Output the [x, y] coordinate of the center of the cell containing the given text.  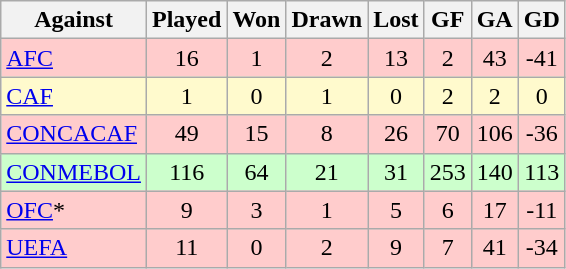
OFC* [74, 210]
GD [542, 20]
113 [542, 172]
7 [448, 248]
253 [448, 172]
8 [327, 134]
49 [186, 134]
17 [494, 210]
64 [256, 172]
CONMEBOL [74, 172]
GF [448, 20]
43 [494, 58]
CONCACAF [74, 134]
13 [396, 58]
11 [186, 248]
41 [494, 248]
UEFA [74, 248]
70 [448, 134]
116 [186, 172]
CAF [74, 96]
Drawn [327, 20]
21 [327, 172]
26 [396, 134]
GA [494, 20]
AFC [74, 58]
-34 [542, 248]
140 [494, 172]
31 [396, 172]
Against [74, 20]
-36 [542, 134]
3 [256, 210]
Won [256, 20]
15 [256, 134]
6 [448, 210]
106 [494, 134]
Lost [396, 20]
-11 [542, 210]
5 [396, 210]
-41 [542, 58]
Played [186, 20]
16 [186, 58]
